From the cell containing the given text, extract its center point as [x, y] coordinate. 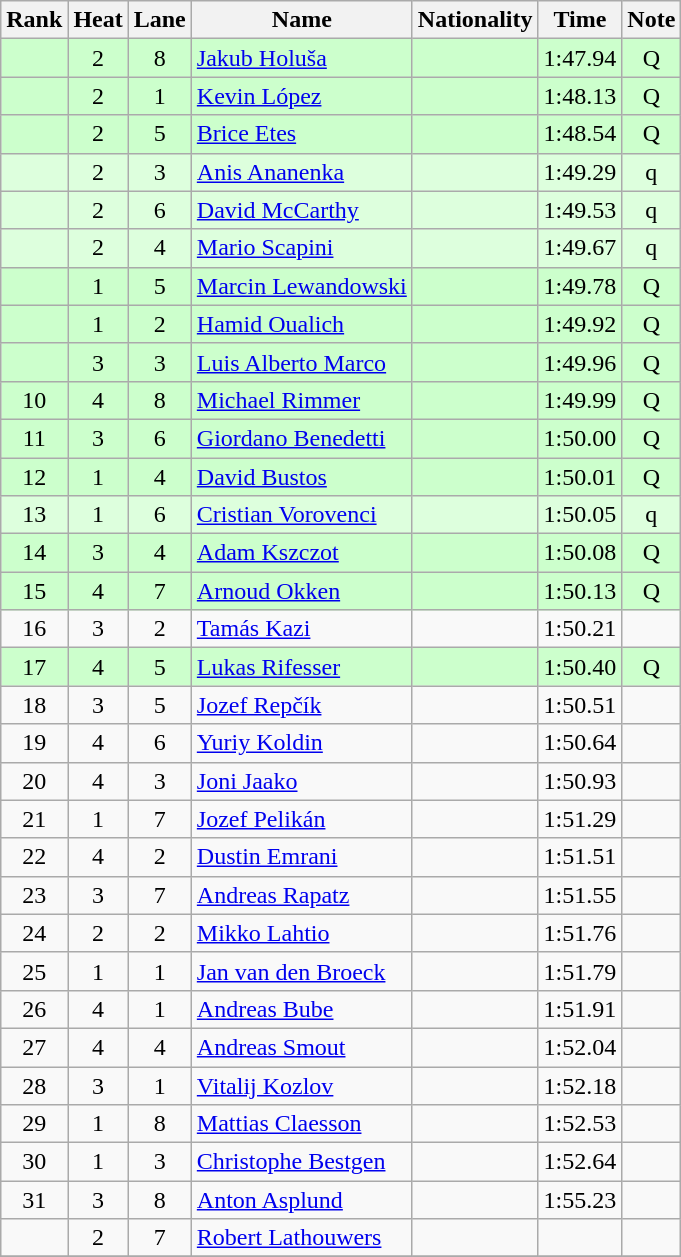
Hamid Oualich [302, 324]
Mikko Lahtio [302, 933]
Anis Ananenka [302, 172]
Andreas Bube [302, 1009]
22 [34, 857]
1:51.55 [580, 895]
16 [34, 629]
19 [34, 743]
1:50.13 [580, 591]
Mario Scapini [302, 248]
21 [34, 819]
David McCarthy [302, 210]
Andreas Smout [302, 1047]
26 [34, 1009]
1:50.01 [580, 477]
1:49.96 [580, 362]
1:47.94 [580, 58]
Giordano Benedetti [302, 438]
1:50.08 [580, 553]
20 [34, 781]
1:51.29 [580, 819]
14 [34, 553]
Adam Kszczot [302, 553]
15 [34, 591]
Yuriy Koldin [302, 743]
Jozef Pelikán [302, 819]
1:55.23 [580, 1200]
Jan van den Broeck [302, 971]
Lane [160, 20]
12 [34, 477]
28 [34, 1085]
Jakub Holuša [302, 58]
1:51.91 [580, 1009]
1:49.78 [580, 286]
1:49.92 [580, 324]
1:49.67 [580, 248]
Arnoud Okken [302, 591]
Cristian Vorovenci [302, 515]
Note [652, 20]
1:52.53 [580, 1124]
Luis Alberto Marco [302, 362]
1:50.05 [580, 515]
Lukas Rifesser [302, 667]
1:51.79 [580, 971]
1:49.53 [580, 210]
1:49.99 [580, 400]
Tamás Kazi [302, 629]
30 [34, 1162]
1:50.40 [580, 667]
1:50.93 [580, 781]
1:50.51 [580, 705]
1:52.04 [580, 1047]
29 [34, 1124]
Dustin Emrani [302, 857]
1:51.51 [580, 857]
10 [34, 400]
23 [34, 895]
1:49.29 [580, 172]
25 [34, 971]
1:51.76 [580, 933]
17 [34, 667]
Mattias Claesson [302, 1124]
Jozef Repčík [302, 705]
Joni Jaako [302, 781]
Name [302, 20]
1:50.21 [580, 629]
Heat [98, 20]
18 [34, 705]
1:52.64 [580, 1162]
Marcin Lewandowski [302, 286]
Time [580, 20]
1:48.54 [580, 134]
Andreas Rapatz [302, 895]
1:48.13 [580, 96]
11 [34, 438]
Rank [34, 20]
David Bustos [302, 477]
Michael Rimmer [302, 400]
Kevin López [302, 96]
Anton Asplund [302, 1200]
Christophe Bestgen [302, 1162]
Robert Lathouwers [302, 1238]
Nationality [475, 20]
24 [34, 933]
Brice Etes [302, 134]
1:52.18 [580, 1085]
1:50.64 [580, 743]
Vitalij Kozlov [302, 1085]
27 [34, 1047]
13 [34, 515]
31 [34, 1200]
1:50.00 [580, 438]
